Find where the given text appears and provide that cell's center as (X, Y) coordinate. 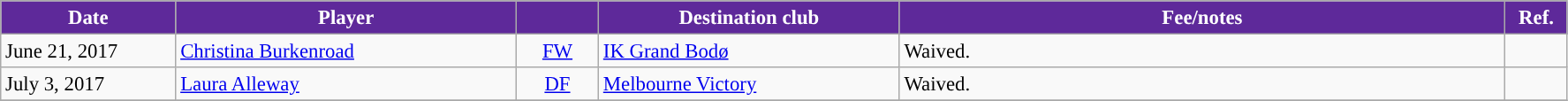
Melbourne Victory (749, 84)
July 3, 2017 (88, 84)
DF (557, 84)
Fee/notes (1202, 18)
Date (88, 18)
Christina Burkenroad (346, 51)
June 21, 2017 (88, 51)
IK Grand Bodø (749, 51)
Ref. (1537, 18)
Destination club (749, 18)
FW (557, 51)
Player (346, 18)
Laura Alleway (346, 84)
